For the text-containing cell, return its midpoint in (X, Y) coordinate format. 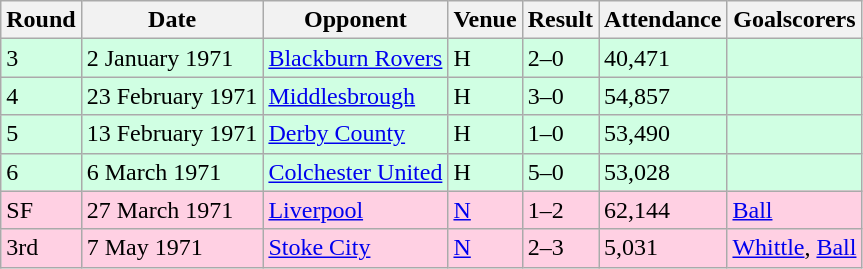
6 March 1971 (172, 172)
53,028 (663, 172)
23 February 1971 (172, 96)
Derby County (356, 134)
Attendance (663, 20)
3 (41, 58)
Colchester United (356, 172)
40,471 (663, 58)
1–0 (560, 134)
5 (41, 134)
Blackburn Rovers (356, 58)
2 January 1971 (172, 58)
Goalscorers (794, 20)
2–3 (560, 248)
53,490 (663, 134)
54,857 (663, 96)
Round (41, 20)
3rd (41, 248)
2–0 (560, 58)
Stoke City (356, 248)
Ball (794, 210)
Result (560, 20)
13 February 1971 (172, 134)
Whittle, Ball (794, 248)
62,144 (663, 210)
SF (41, 210)
6 (41, 172)
5–0 (560, 172)
1–2 (560, 210)
3–0 (560, 96)
Date (172, 20)
Venue (485, 20)
27 March 1971 (172, 210)
Middlesbrough (356, 96)
4 (41, 96)
Opponent (356, 20)
Liverpool (356, 210)
5,031 (663, 248)
7 May 1971 (172, 248)
